Find where the given text appears and provide that cell's center as (x, y) coordinate. 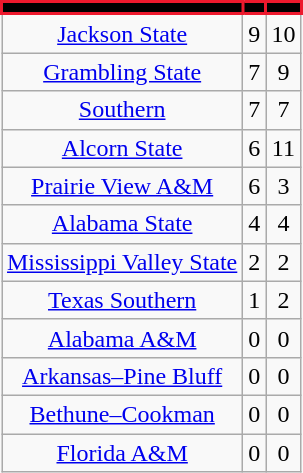
Prairie View A&M (122, 186)
Jackson State (122, 34)
Texas Southern (122, 300)
11 (284, 148)
Arkansas–Pine Bluff (122, 376)
Alcorn State (122, 148)
Southern (122, 110)
Alabama State (122, 224)
3 (284, 186)
1 (254, 300)
Alabama A&M (122, 338)
Bethune–Cookman (122, 414)
Grambling State (122, 72)
Mississippi Valley State (122, 262)
Florida A&M (122, 453)
10 (284, 34)
